Provide the (X, Y) coordinate of the cell's center where the given text is located.  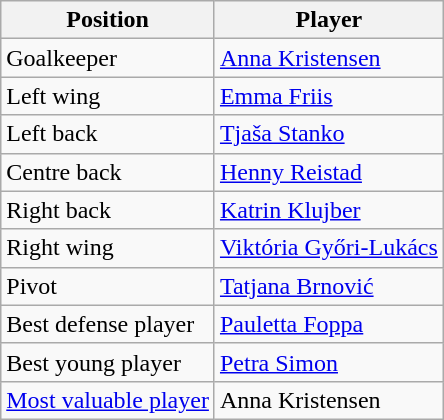
Tatjana Brnović (328, 286)
Centre back (108, 172)
Viktória Győri-Lukács (328, 248)
Best defense player (108, 324)
Left wing (108, 96)
Goalkeeper (108, 58)
Player (328, 20)
Tjaša Stanko (328, 134)
Pivot (108, 286)
Pauletta Foppa (328, 324)
Most valuable player (108, 400)
Right wing (108, 248)
Right back (108, 210)
Left back (108, 134)
Petra Simon (328, 362)
Henny Reistad (328, 172)
Katrin Klujber (328, 210)
Emma Friis (328, 96)
Best young player (108, 362)
Position (108, 20)
